Locate the cell with the specified text and output its [X, Y] center coordinate. 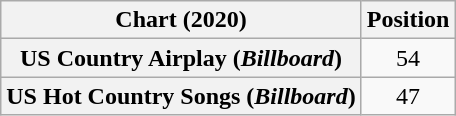
Chart (2020) [181, 20]
54 [408, 58]
Position [408, 20]
US Hot Country Songs (Billboard) [181, 96]
US Country Airplay (Billboard) [181, 58]
47 [408, 96]
